Search for the cell housing the specified text and yield its [x, y] center coordinate. 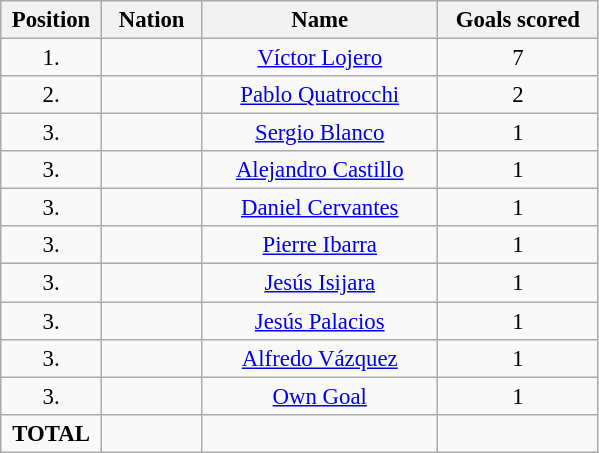
Jesús Isijara [320, 283]
2 [518, 95]
Alfredo Vázquez [320, 358]
Alejandro Castillo [320, 170]
TOTAL [52, 433]
7 [518, 58]
Goals scored [518, 20]
Pablo Quatrocchi [320, 95]
Position [52, 20]
Víctor Lojero [320, 58]
Name [320, 20]
1. [52, 58]
Own Goal [320, 396]
Pierre Ibarra [320, 245]
2. [52, 95]
Nation [152, 20]
Jesús Palacios [320, 321]
Sergio Blanco [320, 133]
Daniel Cervantes [320, 208]
